Provide the (x, y) coordinate of the cell's center where the given text is located.  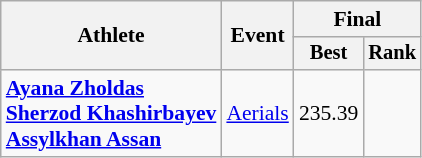
Ayana ZholdasSherzod KhashirbayevAssylkhan Assan (112, 114)
Aerials (257, 114)
235.39 (328, 114)
Final (358, 19)
Rank (392, 54)
Event (257, 36)
Athlete (112, 36)
Best (328, 54)
